Pinpoint the cell where the given text exists, returning its [X, Y] midpoint coordinate. 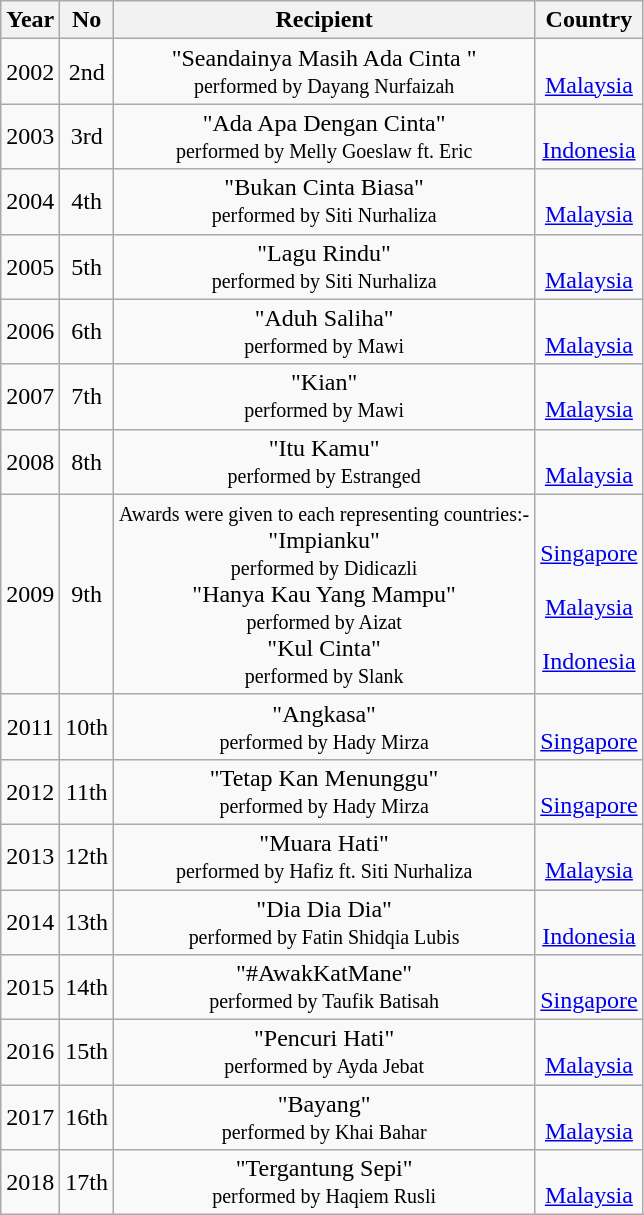
2005 [30, 266]
"Muara Hati" performed by Hafiz ft. Siti Nurhaliza [324, 856]
2013 [30, 856]
10th [87, 726]
9th [87, 594]
"Ada Apa Dengan Cinta" performed by Melly Goeslaw ft. Eric [324, 136]
Country [589, 20]
2017 [30, 1118]
"Aduh Saliha" performed by Mawi [324, 332]
8th [87, 462]
"Bukan Cinta Biasa" performed by Siti Nurhaliza [324, 202]
2015 [30, 988]
"Angkasa" performed by Hady Mirza [324, 726]
17th [87, 1182]
No [87, 20]
"Tetap Kan Menunggu" performed by Hady Mirza [324, 792]
"Seandainya Masih Ada Cinta " performed by Dayang Nurfaizah [324, 72]
7th [87, 396]
15th [87, 1052]
2012 [30, 792]
12th [87, 856]
14th [87, 988]
11th [87, 792]
13th [87, 922]
6th [87, 332]
"Pencuri Hati" performed by Ayda Jebat [324, 1052]
16th [87, 1118]
2008 [30, 462]
2009 [30, 594]
5th [87, 266]
"Tergantung Sepi" performed by Haqiem Rusli [324, 1182]
4th [87, 202]
2004 [30, 202]
"Itu Kamu" performed by Estranged [324, 462]
"Kian" performed by Mawi [324, 396]
3rd [87, 136]
2018 [30, 1182]
2006 [30, 332]
2014 [30, 922]
Year [30, 20]
"#AwakKatMane" performed by Taufik Batisah [324, 988]
2007 [30, 396]
Singapore Malaysia Indonesia [589, 594]
2011 [30, 726]
Recipient [324, 20]
"Dia Dia Dia" performed by Fatin Shidqia Lubis [324, 922]
"Lagu Rindu" performed by Siti Nurhaliza [324, 266]
"Bayang" performed by Khai Bahar [324, 1118]
2nd [87, 72]
2003 [30, 136]
2016 [30, 1052]
2002 [30, 72]
